For the text-containing cell, return its midpoint in [x, y] coordinate format. 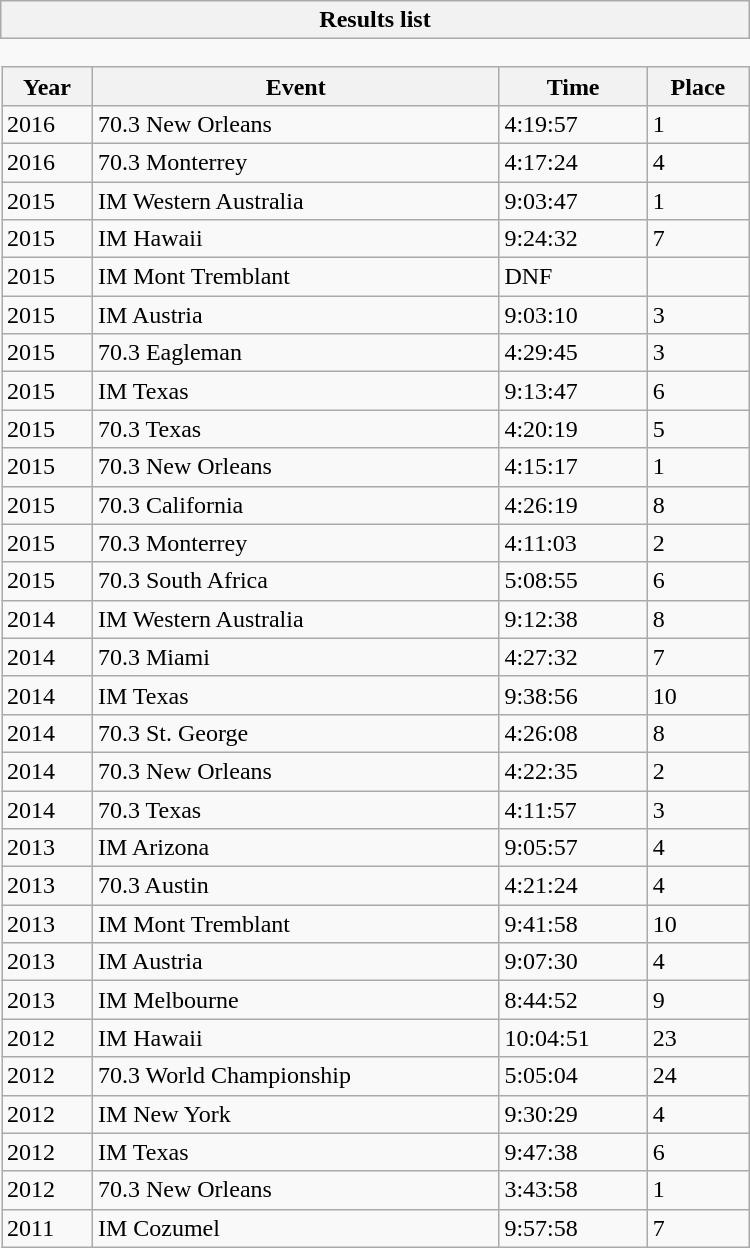
9:30:29 [573, 1114]
4:29:45 [573, 353]
9:47:38 [573, 1152]
10:04:51 [573, 1038]
4:21:24 [573, 886]
70.3 California [295, 505]
9:38:56 [573, 695]
5:08:55 [573, 581]
8:44:52 [573, 1000]
4:22:35 [573, 771]
4:27:32 [573, 657]
4:11:57 [573, 809]
9 [698, 1000]
9:03:10 [573, 315]
9:41:58 [573, 924]
9:13:47 [573, 391]
4:20:19 [573, 429]
DNF [573, 277]
70.3 Austin [295, 886]
3:43:58 [573, 1190]
Place [698, 86]
70.3 South Africa [295, 581]
IM Cozumel [295, 1228]
IM Melbourne [295, 1000]
4:19:57 [573, 124]
Year [48, 86]
9:05:57 [573, 848]
Time [573, 86]
9:07:30 [573, 962]
9:12:38 [573, 619]
70.3 St. George [295, 733]
IM Arizona [295, 848]
4:15:17 [573, 467]
4:11:03 [573, 543]
9:03:47 [573, 201]
70.3 Eagleman [295, 353]
Results list [375, 20]
70.3 Miami [295, 657]
2011 [48, 1228]
4:26:08 [573, 733]
70.3 World Championship [295, 1076]
9:57:58 [573, 1228]
24 [698, 1076]
IM New York [295, 1114]
23 [698, 1038]
4:26:19 [573, 505]
5:05:04 [573, 1076]
Event [295, 86]
5 [698, 429]
9:24:32 [573, 239]
4:17:24 [573, 162]
